Locate the cell with the specified text and output its (X, Y) center coordinate. 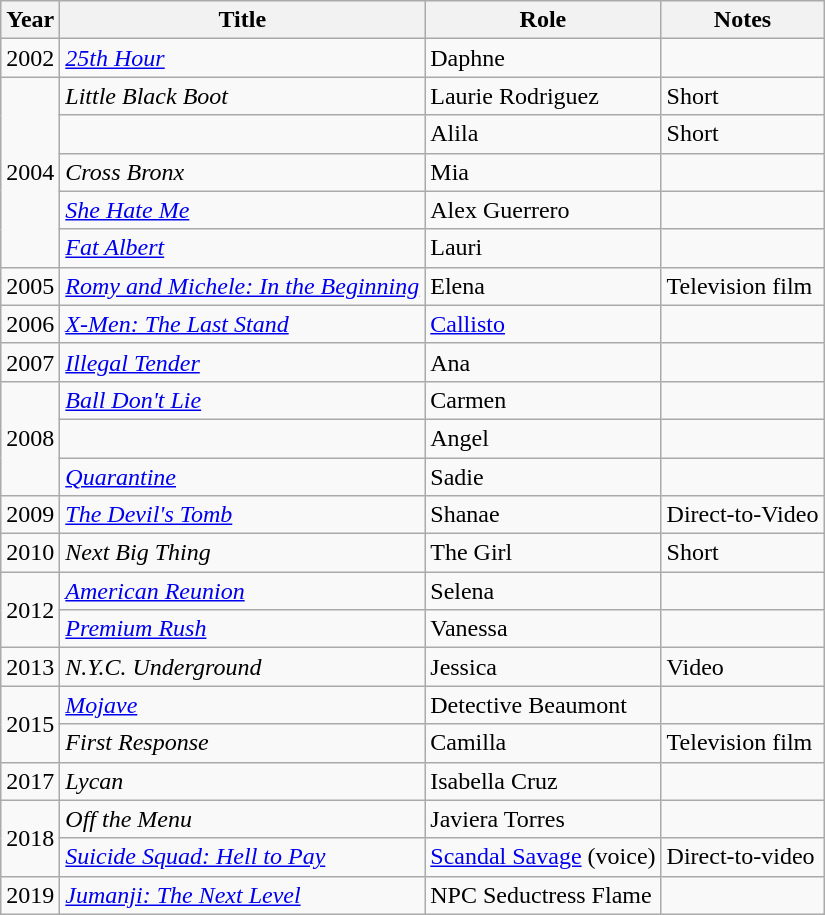
2010 (30, 553)
2005 (30, 286)
Detective Beaumont (543, 705)
The Girl (543, 553)
Mojave (242, 705)
2013 (30, 667)
Vanessa (543, 629)
Fat Albert (242, 248)
2009 (30, 515)
Javiera Torres (543, 819)
2002 (30, 58)
Direct-to-video (742, 857)
Romy and Michele: In the Beginning (242, 286)
Mia (543, 172)
Callisto (543, 324)
Scandal Savage (voice) (543, 857)
Notes (742, 20)
Carmen (543, 400)
X-Men: The Last Stand (242, 324)
2017 (30, 781)
2012 (30, 610)
Year (30, 20)
Lauri (543, 248)
Sadie (543, 477)
First Response (242, 743)
2018 (30, 838)
Quarantine (242, 477)
25th Hour (242, 58)
Ana (543, 362)
Little Black Boot (242, 96)
Shanae (543, 515)
Illegal Tender (242, 362)
Isabella Cruz (543, 781)
2004 (30, 172)
Elena (543, 286)
She Hate Me (242, 210)
2015 (30, 724)
Daphne (543, 58)
Off the Menu (242, 819)
Premium Rush (242, 629)
Title (242, 20)
Camilla (543, 743)
Jessica (543, 667)
Video (742, 667)
2007 (30, 362)
Jumanji: The Next Level (242, 895)
N.Y.C. Underground (242, 667)
Suicide Squad: Hell to Pay (242, 857)
Alex Guerrero (543, 210)
2006 (30, 324)
Ball Don't Lie (242, 400)
The Devil's Tomb (242, 515)
Next Big Thing (242, 553)
2008 (30, 438)
2019 (30, 895)
Alila (543, 134)
Angel (543, 438)
American Reunion (242, 591)
Cross Bronx (242, 172)
Lycan (242, 781)
Direct-to-Video (742, 515)
Laurie Rodriguez (543, 96)
Role (543, 20)
NPC Seductress Flame (543, 895)
Selena (543, 591)
